Extract the [x, y] coordinate from the center of the cell holding the provided text.  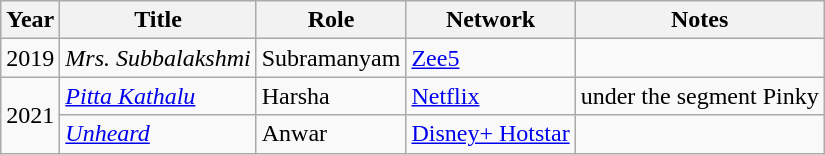
Zee5 [490, 58]
Unheard [158, 134]
Subramanyam [331, 58]
Disney+ Hotstar [490, 134]
Role [331, 20]
Network [490, 20]
Anwar [331, 134]
Mrs. Subbalakshmi [158, 58]
Pitta Kathalu [158, 96]
Year [30, 20]
Harsha [331, 96]
Title [158, 20]
under the segment Pinky [700, 96]
2019 [30, 58]
Netflix [490, 96]
Notes [700, 20]
2021 [30, 115]
